Find where the given text appears and provide that cell's center as (x, y) coordinate. 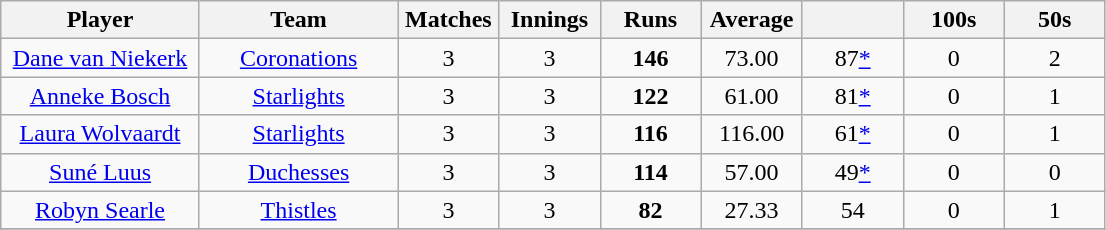
Innings (550, 20)
Thistles (298, 210)
Dane van Niekerk (100, 58)
116.00 (752, 134)
114 (650, 172)
50s (1054, 20)
Duchesses (298, 172)
82 (650, 210)
Average (752, 20)
100s (954, 20)
Robyn Searle (100, 210)
122 (650, 96)
Runs (650, 20)
54 (852, 210)
Suné Luus (100, 172)
Laura Wolvaardt (100, 134)
61* (852, 134)
73.00 (752, 58)
116 (650, 134)
87* (852, 58)
Player (100, 20)
Coronations (298, 58)
Team (298, 20)
Anneke Bosch (100, 96)
49* (852, 172)
57.00 (752, 172)
27.33 (752, 210)
61.00 (752, 96)
Matches (448, 20)
146 (650, 58)
2 (1054, 58)
81* (852, 96)
